Pinpoint the cell where the given text exists, returning its (X, Y) midpoint coordinate. 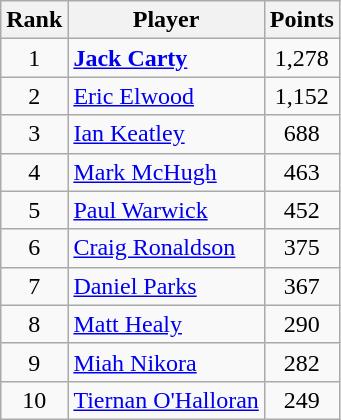
Rank (34, 20)
Matt Healy (166, 324)
Ian Keatley (166, 134)
5 (34, 210)
Miah Nikora (166, 362)
1,152 (302, 96)
1 (34, 58)
282 (302, 362)
8 (34, 324)
9 (34, 362)
375 (302, 248)
688 (302, 134)
Daniel Parks (166, 286)
4 (34, 172)
10 (34, 400)
367 (302, 286)
Tiernan O'Halloran (166, 400)
Paul Warwick (166, 210)
Mark McHugh (166, 172)
452 (302, 210)
7 (34, 286)
463 (302, 172)
Craig Ronaldson (166, 248)
Player (166, 20)
249 (302, 400)
1,278 (302, 58)
2 (34, 96)
Eric Elwood (166, 96)
Jack Carty (166, 58)
6 (34, 248)
Points (302, 20)
290 (302, 324)
3 (34, 134)
